Detect which cell encompasses the target text, then output its (x, y) center coordinate. 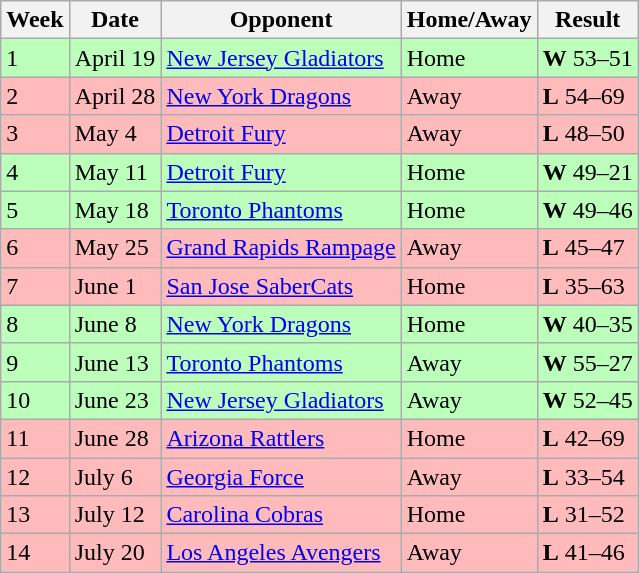
8 (35, 324)
Week (35, 20)
June 13 (115, 362)
July 20 (115, 553)
June 28 (115, 438)
3 (35, 134)
L 35–63 (588, 286)
April 19 (115, 58)
10 (35, 400)
14 (35, 553)
Los Angeles Avengers (281, 553)
W 52–45 (588, 400)
L 48–50 (588, 134)
W 49–46 (588, 210)
W 40–35 (588, 324)
11 (35, 438)
May 4 (115, 134)
Result (588, 20)
L 33–54 (588, 477)
July 6 (115, 477)
June 8 (115, 324)
Georgia Force (281, 477)
7 (35, 286)
2 (35, 96)
W 55–27 (588, 362)
W 49–21 (588, 172)
May 18 (115, 210)
July 12 (115, 515)
Date (115, 20)
L 31–52 (588, 515)
L 45–47 (588, 248)
May 11 (115, 172)
5 (35, 210)
L 54–69 (588, 96)
13 (35, 515)
9 (35, 362)
1 (35, 58)
Opponent (281, 20)
May 25 (115, 248)
L 42–69 (588, 438)
San Jose SaberCats (281, 286)
6 (35, 248)
June 1 (115, 286)
Arizona Rattlers (281, 438)
L 41–46 (588, 553)
April 28 (115, 96)
Carolina Cobras (281, 515)
June 23 (115, 400)
4 (35, 172)
12 (35, 477)
W 53–51 (588, 58)
Grand Rapids Rampage (281, 248)
Home/Away (469, 20)
